From the cell containing the given text, extract its center point as [X, Y] coordinate. 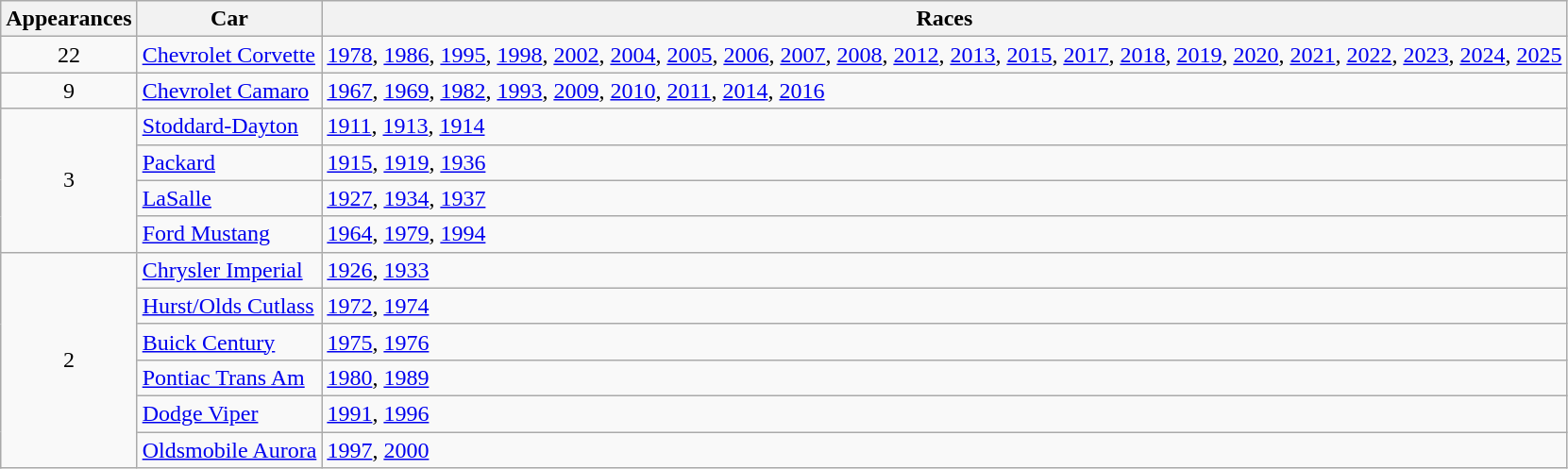
1980, 1989 [944, 377]
1991, 1996 [944, 413]
1964, 1979, 1994 [944, 234]
2 [69, 360]
22 [69, 55]
1911, 1913, 1914 [944, 126]
Hurst/Olds Cutlass [229, 306]
Oldsmobile Aurora [229, 450]
Car [229, 19]
3 [69, 180]
1997, 2000 [944, 450]
LaSalle [229, 198]
1975, 1976 [944, 342]
Stoddard-Dayton [229, 126]
Races [944, 19]
Chevrolet Camaro [229, 91]
Appearances [69, 19]
Chrysler Imperial [229, 270]
1967, 1969, 1982, 1993, 2009, 2010, 2011, 2014, 2016 [944, 91]
Ford Mustang [229, 234]
1978, 1986, 1995, 1998, 2002, 2004, 2005, 2006, 2007, 2008, 2012, 2013, 2015, 2017, 2018, 2019, 2020, 2021, 2022, 2023, 2024, 2025 [944, 55]
Buick Century [229, 342]
Packard [229, 162]
Pontiac Trans Am [229, 377]
1972, 1974 [944, 306]
Chevrolet Corvette [229, 55]
Dodge Viper [229, 413]
1915, 1919, 1936 [944, 162]
1927, 1934, 1937 [944, 198]
1926, 1933 [944, 270]
9 [69, 91]
